Determine the (x, y) coordinate at the center of the cell enclosing the given text.  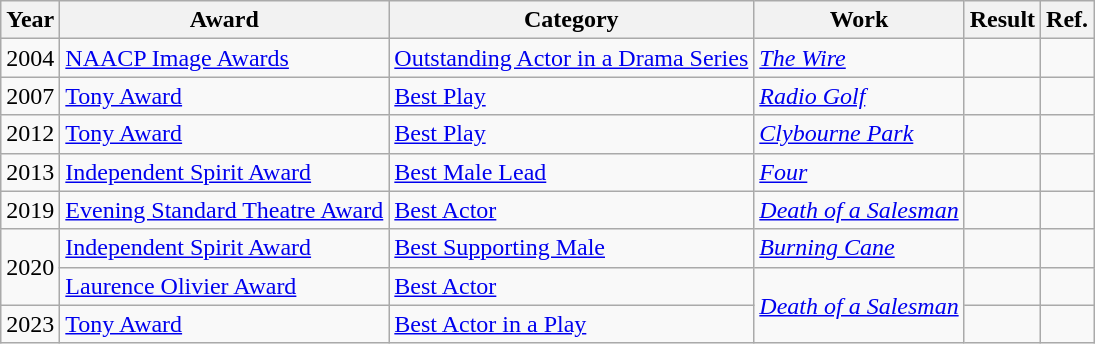
Category (572, 20)
2023 (30, 324)
Best Male Lead (572, 172)
Award (224, 20)
2012 (30, 134)
2004 (30, 58)
Evening Standard Theatre Award (224, 210)
Result (1002, 20)
Radio Golf (859, 96)
Work (859, 20)
Outstanding Actor in a Drama Series (572, 58)
Best Actor in a Play (572, 324)
The Wire (859, 58)
Ref. (1068, 20)
NAACP Image Awards (224, 58)
Four (859, 172)
2007 (30, 96)
2020 (30, 267)
Clybourne Park (859, 134)
Laurence Olivier Award (224, 286)
Best Supporting Male (572, 248)
2013 (30, 172)
Burning Cane (859, 248)
2019 (30, 210)
Year (30, 20)
